Identify which cell holds the provided text, then report its (X, Y) central coordinate. 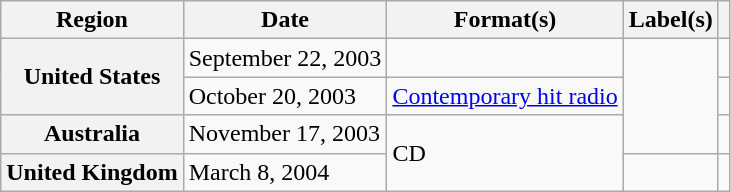
September 22, 2003 (285, 58)
United States (92, 77)
CD (505, 153)
Label(s) (670, 20)
November 17, 2003 (285, 134)
Region (92, 20)
Date (285, 20)
Contemporary hit radio (505, 96)
October 20, 2003 (285, 96)
March 8, 2004 (285, 172)
Format(s) (505, 20)
United Kingdom (92, 172)
Australia (92, 134)
